Scan for the cell matching the given text and deliver its [x, y] coordinate at center. 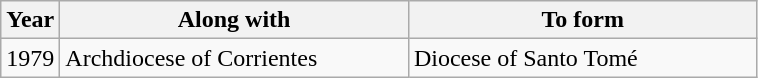
1979 [30, 58]
Along with [234, 20]
To form [582, 20]
Archdiocese of Corrientes [234, 58]
Year [30, 20]
Diocese of Santo Tomé [582, 58]
